Identify which cell holds the provided text, then report its [X, Y] central coordinate. 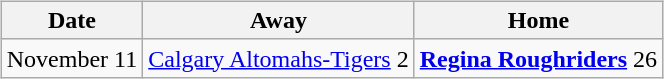
Away [279, 20]
November 11 [72, 58]
Date [72, 20]
Regina Roughriders 26 [538, 58]
Home [538, 20]
Calgary Altomahs-Tigers 2 [279, 58]
